Scan for the cell matching the given text and deliver its [X, Y] coordinate at center. 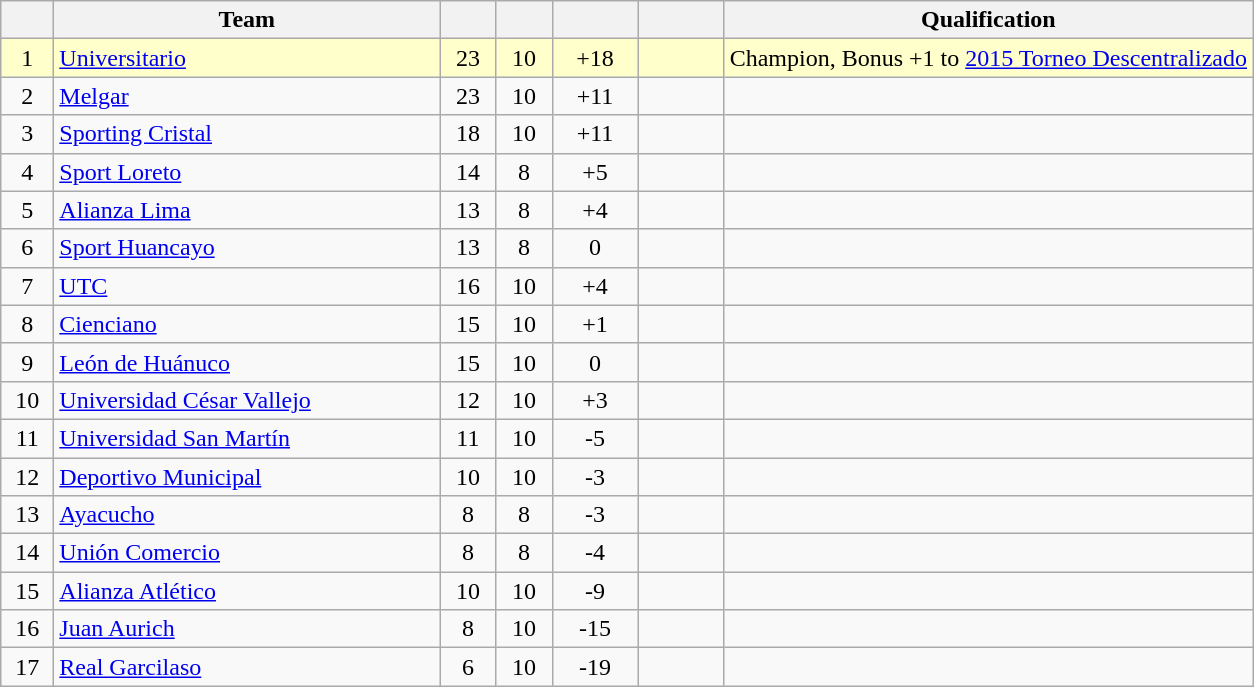
Sport Loreto [247, 172]
1 [28, 58]
Real Garcilaso [247, 667]
-5 [595, 438]
4 [28, 172]
18 [468, 134]
-9 [595, 591]
Alianza Lima [247, 210]
17 [28, 667]
León de Huánuco [247, 362]
5 [28, 210]
Universidad San Martín [247, 438]
UTC [247, 286]
2 [28, 96]
Cienciano [247, 324]
+5 [595, 172]
Qualification [988, 20]
7 [28, 286]
Deportivo Municipal [247, 477]
Universitario [247, 58]
Ayacucho [247, 515]
Juan Aurich [247, 629]
+3 [595, 400]
9 [28, 362]
-19 [595, 667]
Universidad César Vallejo [247, 400]
Alianza Atlético [247, 591]
+1 [595, 324]
+18 [595, 58]
Melgar [247, 96]
Team [247, 20]
-4 [595, 553]
Sporting Cristal [247, 134]
-15 [595, 629]
Unión Comercio [247, 553]
Sport Huancayo [247, 248]
3 [28, 134]
Champion, Bonus +1 to 2015 Torneo Descentralizado [988, 58]
